Identify which cell holds the provided text, then report its [x, y] central coordinate. 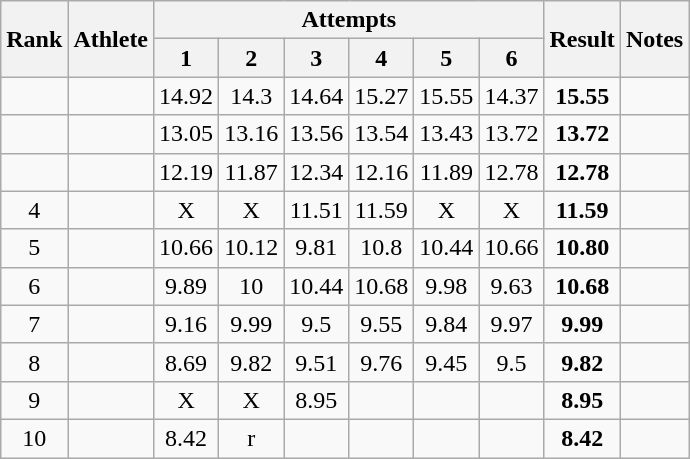
14.64 [316, 96]
11.89 [446, 172]
12.34 [316, 172]
9.97 [512, 324]
13.56 [316, 134]
12.16 [382, 172]
9.55 [382, 324]
Notes [654, 39]
7 [34, 324]
11.51 [316, 210]
9 [34, 400]
Rank [34, 39]
9.76 [382, 362]
13.05 [186, 134]
9.16 [186, 324]
Athlete [111, 39]
10.80 [582, 248]
14.3 [252, 96]
Attempts [349, 20]
14.37 [512, 96]
9.98 [446, 286]
11.87 [252, 172]
1 [186, 58]
13.16 [252, 134]
8 [34, 362]
9.81 [316, 248]
9.84 [446, 324]
14.92 [186, 96]
15.27 [382, 96]
12.19 [186, 172]
10.12 [252, 248]
13.43 [446, 134]
9.89 [186, 286]
13.54 [382, 134]
3 [316, 58]
r [252, 438]
9.63 [512, 286]
2 [252, 58]
Result [582, 39]
9.51 [316, 362]
8.69 [186, 362]
10.8 [382, 248]
9.45 [446, 362]
